Find where the given text appears and provide that cell's center as [x, y] coordinate. 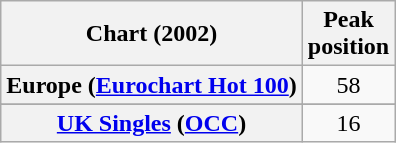
Europe (Eurochart Hot 100) [152, 85]
16 [348, 123]
Chart (2002) [152, 34]
58 [348, 85]
Peakposition [348, 34]
UK Singles (OCC) [152, 123]
